Pinpoint the cell where the given text exists, returning its (X, Y) midpoint coordinate. 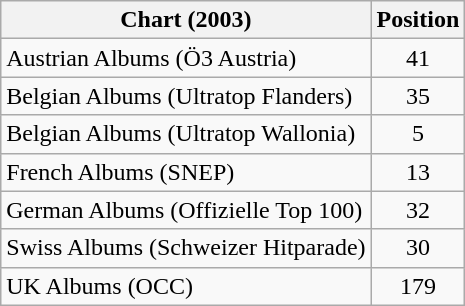
41 (418, 58)
32 (418, 210)
Austrian Albums (Ö3 Austria) (186, 58)
Belgian Albums (Ultratop Wallonia) (186, 134)
5 (418, 134)
Position (418, 20)
13 (418, 172)
German Albums (Offizielle Top 100) (186, 210)
30 (418, 248)
UK Albums (OCC) (186, 286)
35 (418, 96)
French Albums (SNEP) (186, 172)
Chart (2003) (186, 20)
Swiss Albums (Schweizer Hitparade) (186, 248)
179 (418, 286)
Belgian Albums (Ultratop Flanders) (186, 96)
